For the text-containing cell, return its midpoint in [x, y] coordinate format. 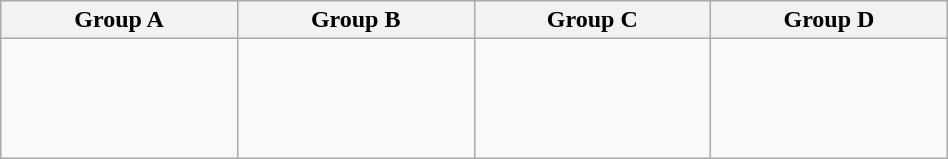
Group B [356, 20]
Group C [592, 20]
Group D [830, 20]
Group A [120, 20]
